Identify which cell holds the provided text, then report its (x, y) central coordinate. 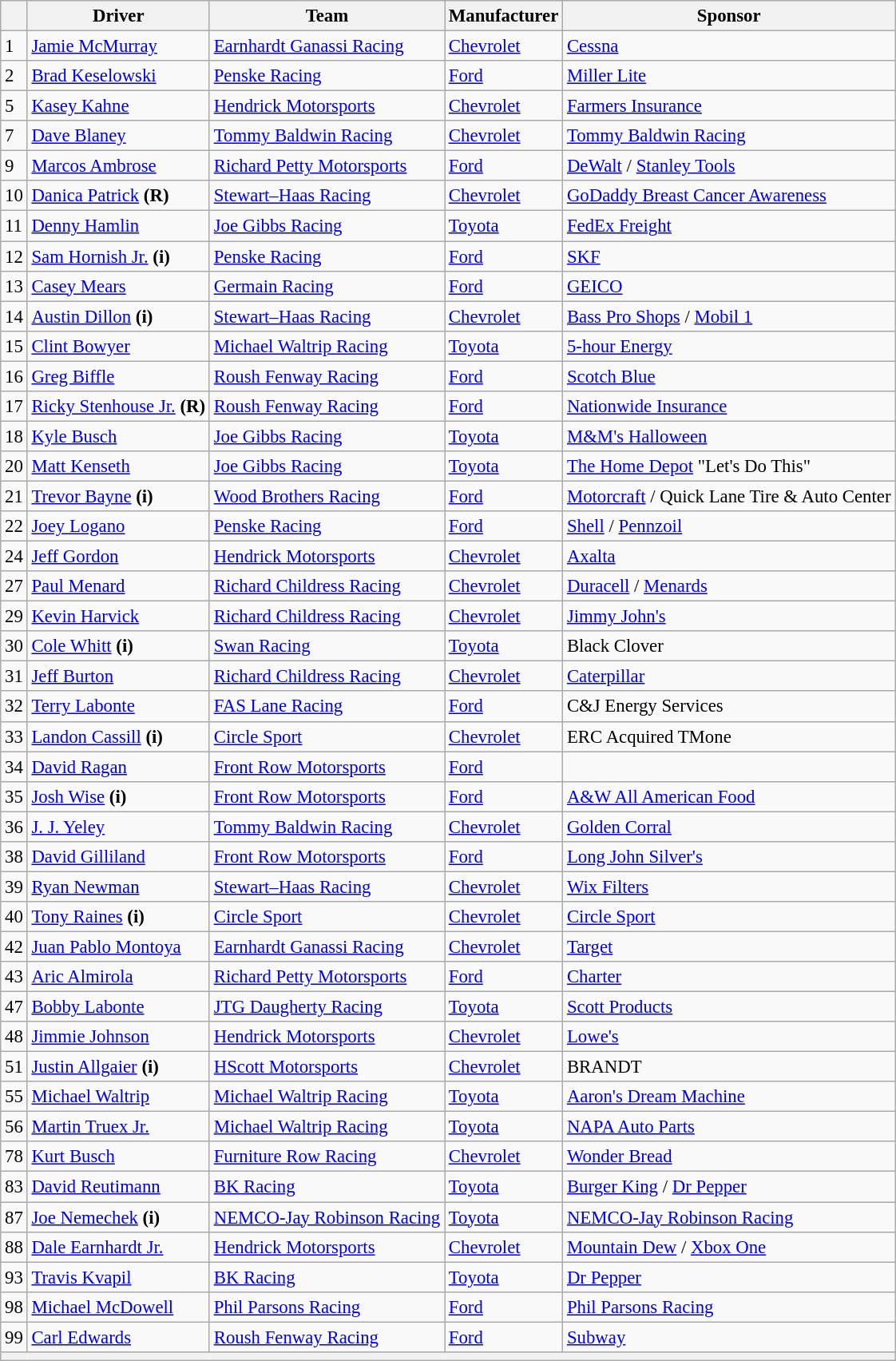
Black Clover (729, 646)
A&W All American Food (729, 796)
Trevor Bayne (i) (118, 496)
Travis Kvapil (118, 1277)
22 (14, 526)
16 (14, 376)
Dave Blaney (118, 136)
Josh Wise (i) (118, 796)
GoDaddy Breast Cancer Awareness (729, 196)
31 (14, 677)
Kevin Harvick (118, 617)
98 (14, 1307)
Paul Menard (118, 586)
Charter (729, 977)
Kasey Kahne (118, 106)
13 (14, 286)
Dr Pepper (729, 1277)
Nationwide Insurance (729, 407)
87 (14, 1217)
Joe Nemechek (i) (118, 1217)
5 (14, 106)
Denny Hamlin (118, 226)
Ryan Newman (118, 887)
Greg Biffle (118, 376)
Kyle Busch (118, 436)
Cole Whitt (i) (118, 646)
Lowe's (729, 1037)
Michael Waltrip (118, 1097)
Joey Logano (118, 526)
Kurt Busch (118, 1157)
Scotch Blue (729, 376)
55 (14, 1097)
Aric Almirola (118, 977)
Brad Keselowski (118, 76)
42 (14, 946)
Casey Mears (118, 286)
30 (14, 646)
48 (14, 1037)
5-hour Energy (729, 346)
Sam Hornish Jr. (i) (118, 256)
M&M's Halloween (729, 436)
Matt Kenseth (118, 466)
56 (14, 1127)
Terry Labonte (118, 707)
Miller Lite (729, 76)
21 (14, 496)
Juan Pablo Montoya (118, 946)
NAPA Auto Parts (729, 1127)
Motorcraft / Quick Lane Tire & Auto Center (729, 496)
35 (14, 796)
Bass Pro Shops / Mobil 1 (729, 316)
Manufacturer (503, 16)
39 (14, 887)
David Ragan (118, 767)
47 (14, 1007)
32 (14, 707)
GEICO (729, 286)
88 (14, 1247)
Burger King / Dr Pepper (729, 1187)
18 (14, 436)
Team (327, 16)
38 (14, 857)
Farmers Insurance (729, 106)
51 (14, 1067)
Furniture Row Racing (327, 1157)
Axalta (729, 557)
Michael McDowell (118, 1307)
The Home Depot "Let's Do This" (729, 466)
Sponsor (729, 16)
78 (14, 1157)
Wonder Bread (729, 1157)
36 (14, 827)
SKF (729, 256)
Jeff Gordon (118, 557)
Germain Racing (327, 286)
J. J. Yeley (118, 827)
Danica Patrick (R) (118, 196)
9 (14, 166)
12 (14, 256)
Jimmie Johnson (118, 1037)
JTG Daugherty Racing (327, 1007)
Bobby Labonte (118, 1007)
15 (14, 346)
40 (14, 917)
29 (14, 617)
Martin Truex Jr. (118, 1127)
BRANDT (729, 1067)
David Reutimann (118, 1187)
43 (14, 977)
7 (14, 136)
10 (14, 196)
99 (14, 1337)
11 (14, 226)
2 (14, 76)
Jeff Burton (118, 677)
Austin Dillon (i) (118, 316)
Target (729, 946)
1 (14, 46)
DeWalt / Stanley Tools (729, 166)
14 (14, 316)
Wood Brothers Racing (327, 496)
Duracell / Menards (729, 586)
Scott Products (729, 1007)
Mountain Dew / Xbox One (729, 1247)
34 (14, 767)
Caterpillar (729, 677)
Cessna (729, 46)
Marcos Ambrose (118, 166)
Wix Filters (729, 887)
Justin Allgaier (i) (118, 1067)
93 (14, 1277)
Aaron's Dream Machine (729, 1097)
Ricky Stenhouse Jr. (R) (118, 407)
HScott Motorsports (327, 1067)
17 (14, 407)
Long John Silver's (729, 857)
24 (14, 557)
FedEx Freight (729, 226)
Shell / Pennzoil (729, 526)
27 (14, 586)
Jimmy John's (729, 617)
ERC Acquired TMone (729, 736)
C&J Energy Services (729, 707)
Driver (118, 16)
Golden Corral (729, 827)
Carl Edwards (118, 1337)
Landon Cassill (i) (118, 736)
Tony Raines (i) (118, 917)
20 (14, 466)
33 (14, 736)
83 (14, 1187)
Dale Earnhardt Jr. (118, 1247)
FAS Lane Racing (327, 707)
David Gilliland (118, 857)
Jamie McMurray (118, 46)
Subway (729, 1337)
Swan Racing (327, 646)
Clint Bowyer (118, 346)
